Provide the (x, y) coordinate of the cell's center where the given text is located.  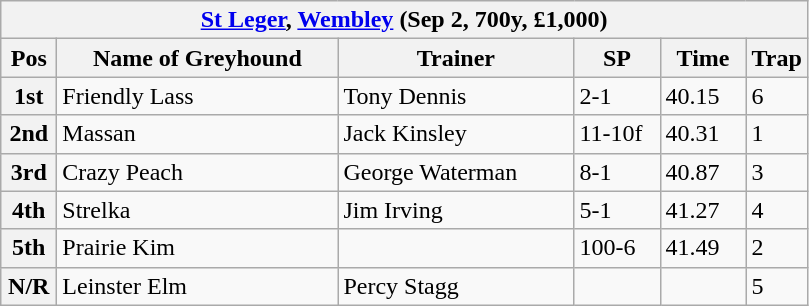
2nd (29, 134)
4th (29, 210)
Time (703, 58)
Trainer (456, 58)
Friendly Lass (198, 96)
Tony Dennis (456, 96)
11-10f (617, 134)
1 (776, 134)
Percy Stagg (456, 286)
40.15 (703, 96)
Prairie Kim (198, 248)
8-1 (617, 172)
3 (776, 172)
4 (776, 210)
Strelka (198, 210)
1st (29, 96)
5 (776, 286)
Jim Irving (456, 210)
St Leger, Wembley (Sep 2, 700y, £1,000) (404, 20)
41.27 (703, 210)
Trap (776, 58)
40.31 (703, 134)
2-1 (617, 96)
SP (617, 58)
Jack Kinsley (456, 134)
5-1 (617, 210)
Massan (198, 134)
100-6 (617, 248)
2 (776, 248)
Pos (29, 58)
Name of Greyhound (198, 58)
Leinster Elm (198, 286)
40.87 (703, 172)
Crazy Peach (198, 172)
41.49 (703, 248)
N/R (29, 286)
5th (29, 248)
6 (776, 96)
3rd (29, 172)
George Waterman (456, 172)
